Pinpoint the cell where the given text exists, returning its (x, y) midpoint coordinate. 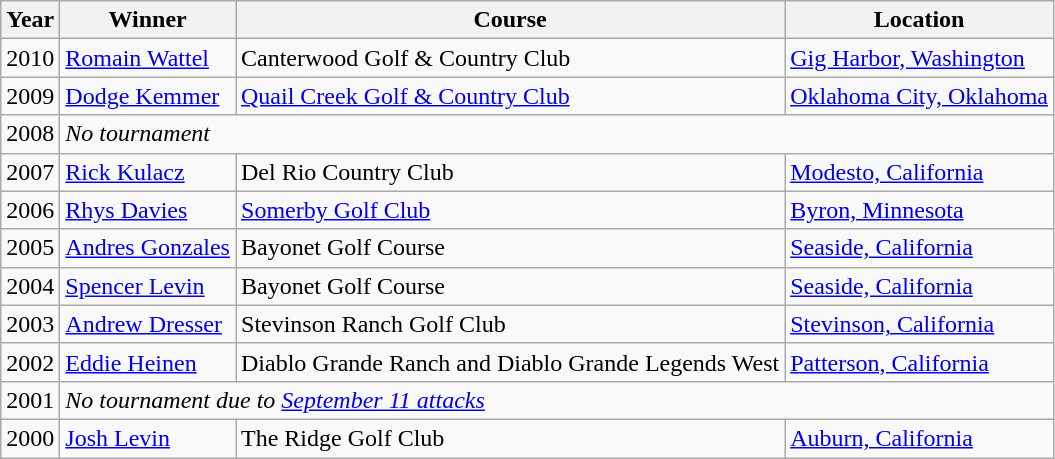
2001 (30, 400)
Location (920, 20)
Andres Gonzales (148, 248)
2008 (30, 134)
Stevinson, California (920, 324)
Canterwood Golf & Country Club (510, 58)
2002 (30, 362)
Rhys Davies (148, 210)
2004 (30, 286)
Year (30, 20)
2000 (30, 438)
Gig Harbor, Washington (920, 58)
Josh Levin (148, 438)
2009 (30, 96)
Del Rio Country Club (510, 172)
Auburn, California (920, 438)
Quail Creek Golf & Country Club (510, 96)
Romain Wattel (148, 58)
Byron, Minnesota (920, 210)
Oklahoma City, Oklahoma (920, 96)
Modesto, California (920, 172)
Eddie Heinen (148, 362)
Spencer Levin (148, 286)
2003 (30, 324)
Diablo Grande Ranch and Diablo Grande Legends West (510, 362)
2006 (30, 210)
Stevinson Ranch Golf Club (510, 324)
Dodge Kemmer (148, 96)
Andrew Dresser (148, 324)
The Ridge Golf Club (510, 438)
2005 (30, 248)
Winner (148, 20)
Patterson, California (920, 362)
2010 (30, 58)
2007 (30, 172)
No tournament due to September 11 attacks (557, 400)
Rick Kulacz (148, 172)
No tournament (557, 134)
Somerby Golf Club (510, 210)
Course (510, 20)
